Scan for the cell matching the given text and deliver its [X, Y] coordinate at center. 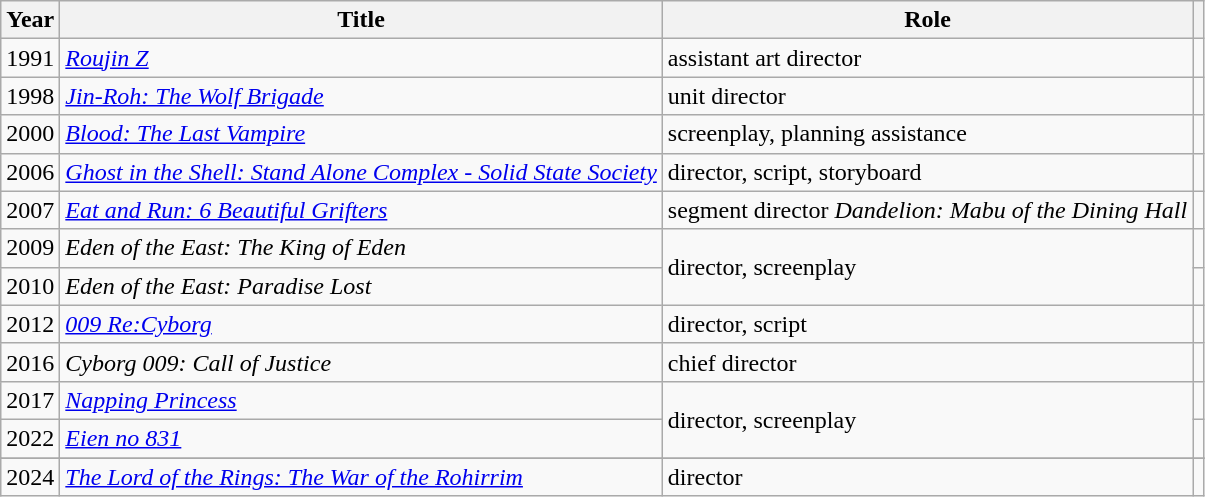
1998 [30, 96]
1991 [30, 58]
The Lord of the Rings: The War of the Rohirrim [362, 477]
Eien no 831 [362, 438]
director, script [927, 324]
2017 [30, 400]
009 Re:Cyborg [362, 324]
Title [362, 20]
2009 [30, 248]
director [927, 477]
Year [30, 20]
screenplay, planning assistance [927, 134]
Cyborg 009: Call of Justice [362, 362]
Role [927, 20]
unit director [927, 96]
segment director Dandelion: Mabu of the Dining Hall [927, 210]
2012 [30, 324]
Eat and Run: 6 Beautiful Grifters [362, 210]
Eden of the East: The King of Eden [362, 248]
2006 [30, 172]
assistant art director [927, 58]
Ghost in the Shell: Stand Alone Complex - Solid State Society [362, 172]
Blood: The Last Vampire [362, 134]
Roujin Z [362, 58]
2000 [30, 134]
Napping Princess [362, 400]
2007 [30, 210]
Eden of the East: Paradise Lost [362, 286]
Jin-Roh: The Wolf Brigade [362, 96]
director, script, storyboard [927, 172]
2016 [30, 362]
2022 [30, 438]
2010 [30, 286]
2024 [30, 477]
chief director [927, 362]
